Determine the (X, Y) coordinate at the center of the cell enclosing the given text.  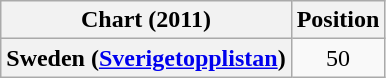
Sweden (Sverigetopplistan) (146, 58)
Position (338, 20)
Chart (2011) (146, 20)
50 (338, 58)
